Provide the (x, y) coordinate of the cell's center where the given text is located.  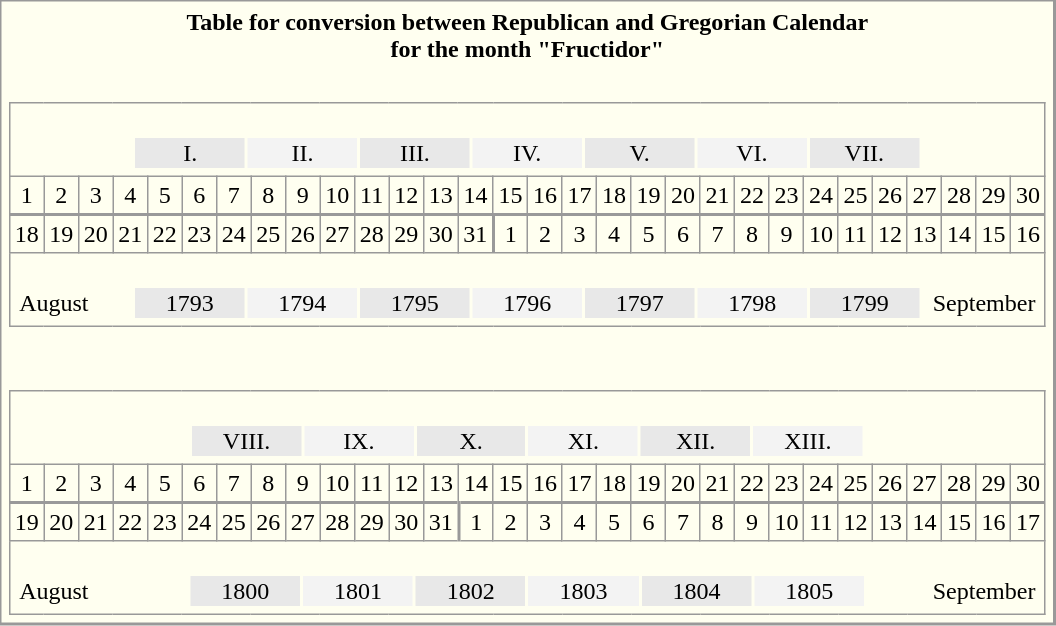
V. (640, 153)
1799 (864, 303)
VII. (864, 153)
IV. (528, 153)
August 1793 1794 1795 1796 1797 1798 1799 September (527, 290)
X. (470, 441)
1797 (640, 303)
1805 (809, 591)
1800 (245, 591)
XI. (584, 441)
VI. (752, 153)
1802 (471, 591)
I. (190, 153)
I. II. III. IV. V. VI. VII. (527, 140)
XII. (696, 441)
Table for conversion between Republican and Gregorian Calendar for the month "Fructidor" (527, 36)
1796 (526, 303)
XIII. (808, 441)
II. (302, 153)
III. (414, 153)
1804 (697, 591)
August 1800 1801 1802 1803 1804 1805 September (527, 578)
1803 (584, 591)
1798 (752, 303)
VIII. IX. X. XI. XII. XIII. (527, 428)
1795 (414, 303)
1801 (358, 591)
IX. (358, 441)
1793 (190, 303)
VIII. (246, 441)
1794 (302, 303)
